From the cell containing the given text, extract its center point as [X, Y] coordinate. 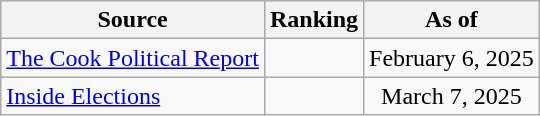
February 6, 2025 [452, 58]
Source [133, 20]
Ranking [314, 20]
Inside Elections [133, 96]
As of [452, 20]
March 7, 2025 [452, 96]
The Cook Political Report [133, 58]
